Locate the cell with the specified text and output its [X, Y] center coordinate. 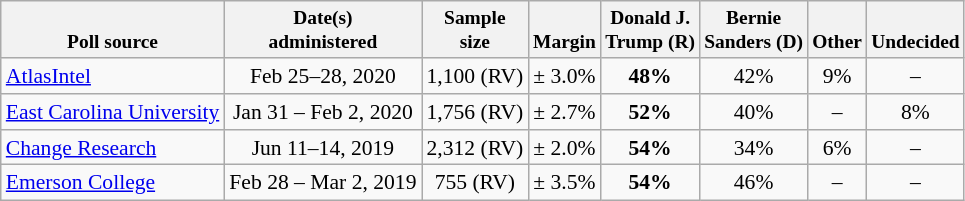
BernieSanders (D) [754, 30]
± 2.7% [564, 112]
± 3.5% [564, 183]
1,756 (RV) [476, 112]
34% [754, 148]
Samplesize [476, 30]
Other [838, 30]
46% [754, 183]
40% [754, 112]
755 (RV) [476, 183]
48% [650, 76]
Date(s)administered [322, 30]
52% [650, 112]
6% [838, 148]
2,312 (RV) [476, 148]
Donald J.Trump (R) [650, 30]
Jan 31 – Feb 2, 2020 [322, 112]
Emerson College [113, 183]
AtlasIntel [113, 76]
Jun 11–14, 2019 [322, 148]
8% [916, 112]
East Carolina University [113, 112]
Undecided [916, 30]
1,100 (RV) [476, 76]
Poll source [113, 30]
Margin [564, 30]
42% [754, 76]
± 2.0% [564, 148]
Feb 28 – Mar 2, 2019 [322, 183]
± 3.0% [564, 76]
Change Research [113, 148]
9% [838, 76]
Feb 25–28, 2020 [322, 76]
